Pinpoint the cell where the given text exists, returning its (X, Y) midpoint coordinate. 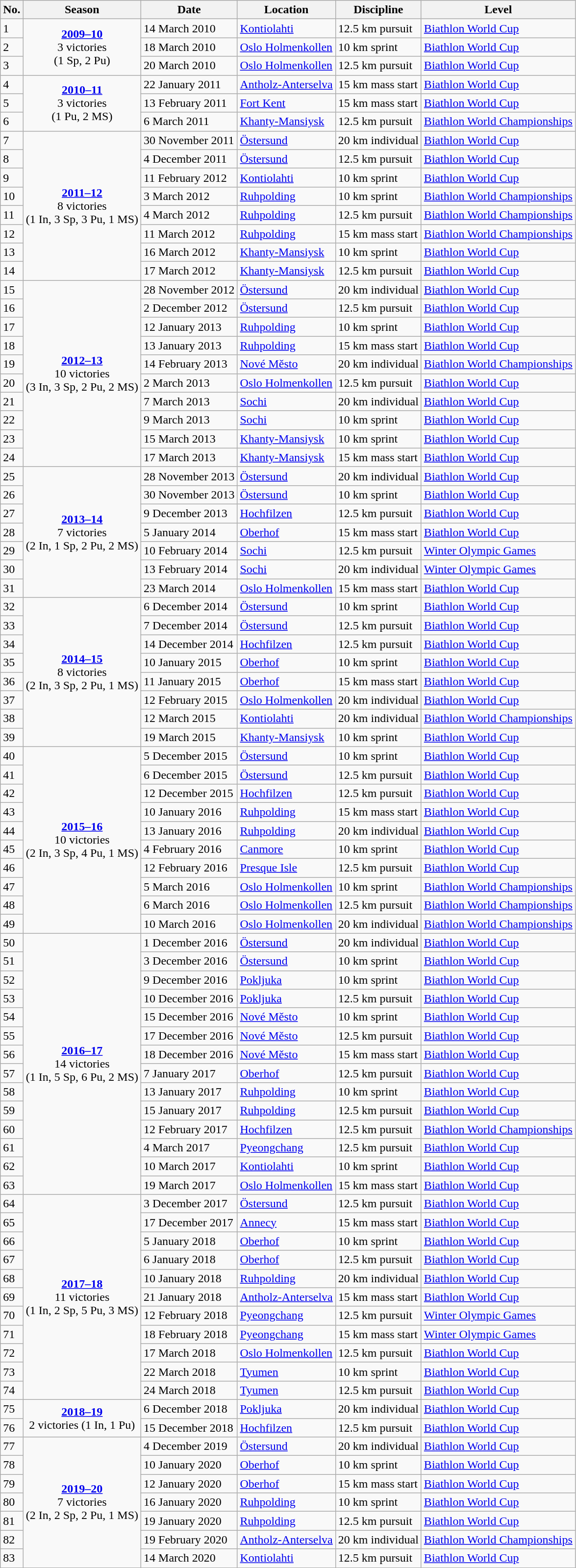
82 (12, 1540)
5 March 2016 (189, 887)
Level (498, 10)
34 (12, 644)
77 (12, 1446)
12 January 2020 (189, 1484)
2011–12 8 victories (1 In, 3 Sp, 3 Pu, 1 MS) (82, 205)
4 (12, 84)
73 (12, 1371)
19 February 2020 (189, 1540)
27 (12, 513)
47 (12, 887)
9 December 2013 (189, 513)
13 February 2011 (189, 103)
2012–13 10 victories (3 In, 3 Sp, 2 Pu, 2 MS) (82, 373)
9 December 2016 (189, 980)
54 (12, 1017)
26 (12, 495)
45 (12, 849)
10 January 2016 (189, 812)
51 (12, 961)
15 March 2013 (189, 439)
Discipline (378, 10)
3 December 2017 (189, 1204)
71 (12, 1334)
68 (12, 1278)
60 (12, 1129)
5 December 2015 (189, 756)
14 March 2020 (189, 1558)
19 (12, 364)
42 (12, 793)
20 March 2010 (189, 66)
53 (12, 998)
1 (12, 28)
52 (12, 980)
5 January 2014 (189, 532)
17 December 2016 (189, 1036)
9 (12, 177)
35 (12, 663)
4 March 2012 (189, 215)
32 (12, 607)
2009–10 3 victories (1 Sp, 2 Pu) (82, 47)
12 February 2018 (189, 1316)
10 March 2017 (189, 1167)
75 (12, 1409)
33 (12, 625)
12 January 2013 (189, 327)
2 March 2013 (189, 383)
6 March 2011 (189, 122)
7 January 2017 (189, 1073)
29 (12, 551)
9 March 2013 (189, 420)
2019–20 7 victories (2 In, 2 Sp, 2 Pu, 1 MS) (82, 1502)
41 (12, 774)
18 December 2016 (189, 1054)
78 (12, 1465)
23 (12, 439)
40 (12, 756)
22 (12, 420)
56 (12, 1054)
4 December 2011 (189, 159)
6 December 2018 (189, 1409)
44 (12, 831)
10 January 2015 (189, 663)
31 (12, 588)
30 November 2013 (189, 495)
15 December 2016 (189, 1017)
Presque Isle (286, 868)
65 (12, 1222)
10 January 2020 (189, 1465)
28 (12, 532)
10 March 2016 (189, 924)
19 January 2020 (189, 1521)
5 (12, 103)
55 (12, 1036)
No. (12, 10)
58 (12, 1092)
8 (12, 159)
11 February 2012 (189, 177)
70 (12, 1316)
59 (12, 1110)
15 (12, 290)
13 January 2013 (189, 346)
43 (12, 812)
48 (12, 905)
2 (12, 47)
14 March 2010 (189, 28)
74 (12, 1390)
3 March 2012 (189, 196)
Location (286, 10)
Annecy (286, 1222)
37 (12, 700)
18 March 2010 (189, 47)
64 (12, 1204)
15 December 2018 (189, 1428)
2018–19 2 victories (1 In, 1 Pu) (82, 1418)
30 November 2011 (189, 140)
12 March 2015 (189, 719)
10 December 2016 (189, 998)
Canmore (286, 849)
81 (12, 1521)
2010–11 3 victories (1 Pu, 2 MS) (82, 103)
5 January 2018 (189, 1241)
2016–17 14 victories (1 In, 5 Sp, 6 Pu, 2 MS) (82, 1064)
4 March 2017 (189, 1148)
50 (12, 943)
17 March 2013 (189, 457)
25 (12, 476)
24 March 2018 (189, 1390)
13 (12, 252)
12 December 2015 (189, 793)
22 March 2018 (189, 1371)
10 (12, 196)
38 (12, 719)
20 (12, 383)
7 March 2013 (189, 401)
6 January 2018 (189, 1260)
16 (12, 308)
63 (12, 1185)
1 December 2016 (189, 943)
18 (12, 346)
Fort Kent (286, 103)
62 (12, 1167)
12 February 2016 (189, 868)
14 (12, 271)
10 January 2018 (189, 1278)
80 (12, 1502)
67 (12, 1260)
28 November 2013 (189, 476)
36 (12, 681)
12 February 2017 (189, 1129)
2014–15 8 victories (2 In, 3 Sp, 2 Pu, 1 MS) (82, 672)
4 December 2019 (189, 1446)
79 (12, 1484)
14 February 2013 (189, 364)
10 February 2014 (189, 551)
72 (12, 1353)
6 December 2015 (189, 774)
13 January 2017 (189, 1092)
4 February 2016 (189, 849)
2013–14 7 victories (2 In, 1 Sp, 2 Pu, 2 MS) (82, 532)
11 (12, 215)
2017–18 11 victories (1 In, 2 Sp, 5 Pu, 3 MS) (82, 1297)
13 January 2016 (189, 831)
3 December 2016 (189, 961)
17 March 2012 (189, 271)
17 December 2017 (189, 1222)
6 March 2016 (189, 905)
24 (12, 457)
15 January 2017 (189, 1110)
12 February 2015 (189, 700)
16 January 2020 (189, 1502)
23 March 2014 (189, 588)
16 March 2012 (189, 252)
6 (12, 122)
11 March 2012 (189, 234)
13 February 2014 (189, 570)
21 (12, 401)
Season (82, 10)
19 March 2015 (189, 737)
Date (189, 10)
69 (12, 1297)
28 November 2012 (189, 290)
3 (12, 66)
46 (12, 868)
30 (12, 570)
12 (12, 234)
7 December 2014 (189, 625)
57 (12, 1073)
76 (12, 1428)
19 March 2017 (189, 1185)
6 December 2014 (189, 607)
2015–16 10 victories (2 In, 3 Sp, 4 Pu, 1 MS) (82, 840)
61 (12, 1148)
66 (12, 1241)
14 December 2014 (189, 644)
18 February 2018 (189, 1334)
49 (12, 924)
17 (12, 327)
2 December 2012 (189, 308)
21 January 2018 (189, 1297)
22 January 2011 (189, 84)
11 January 2015 (189, 681)
17 March 2018 (189, 1353)
7 (12, 140)
83 (12, 1558)
39 (12, 737)
